Capture the cell that displays the provided text and extract its [x, y] central coordinate. 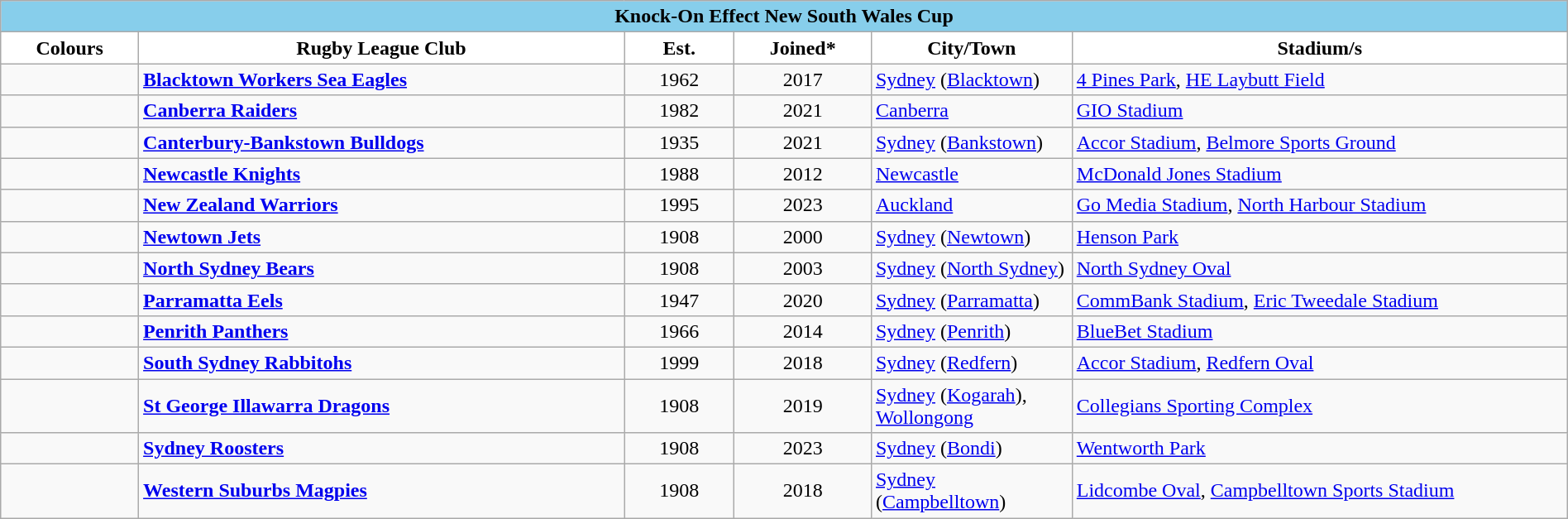
2003 [802, 268]
Est. [678, 48]
2020 [802, 300]
Sydney (Parramatta) [971, 300]
GIO Stadium [1320, 111]
2017 [802, 79]
1988 [678, 174]
Sydney (Blacktown) [971, 79]
BlueBet Stadium [1320, 331]
Collegians Sporting Complex [1320, 406]
McDonald Jones Stadium [1320, 174]
1995 [678, 205]
Sydney (Kogarah), Wollongong [971, 406]
Colours [69, 48]
4 Pines Park, HE Laybutt Field [1320, 79]
Penrith Panthers [382, 331]
1935 [678, 142]
Accor Stadium, Belmore Sports Ground [1320, 142]
Lidcombe Oval, Campbelltown Sports Stadium [1320, 492]
2019 [802, 406]
Stadium/s [1320, 48]
1982 [678, 111]
1962 [678, 79]
Accor Stadium, Redfern Oval [1320, 363]
2012 [802, 174]
Auckland [971, 205]
Canberra Raiders [382, 111]
Newcastle Knights [382, 174]
Sydney (Bondi) [971, 449]
Sydney (Newtown) [971, 237]
Joined* [802, 48]
St George Illawarra Dragons [382, 406]
Sydney Roosters [382, 449]
Go Media Stadium, North Harbour Stadium [1320, 205]
1947 [678, 300]
2014 [802, 331]
Rugby League Club [382, 48]
North Sydney Bears [382, 268]
North Sydney Oval [1320, 268]
Parramatta Eels [382, 300]
2000 [802, 237]
New Zealand Warriors [382, 205]
South Sydney Rabbitohs [382, 363]
Sydney (North Sydney) [971, 268]
City/Town [971, 48]
Sydney (Campbelltown) [971, 492]
Sydney (Bankstown) [971, 142]
Blacktown Workers Sea Eagles [382, 79]
CommBank Stadium, Eric Tweedale Stadium [1320, 300]
Canberra [971, 111]
Wentworth Park [1320, 449]
Newcastle [971, 174]
Knock-On Effect New South Wales Cup [784, 17]
Canterbury-Bankstown Bulldogs [382, 142]
1999 [678, 363]
Western Suburbs Magpies [382, 492]
1966 [678, 331]
Sydney (Redfern) [971, 363]
Henson Park [1320, 237]
Newtown Jets [382, 237]
Sydney (Penrith) [971, 331]
